Extract the (X, Y) coordinate from the center of the cell holding the provided text.  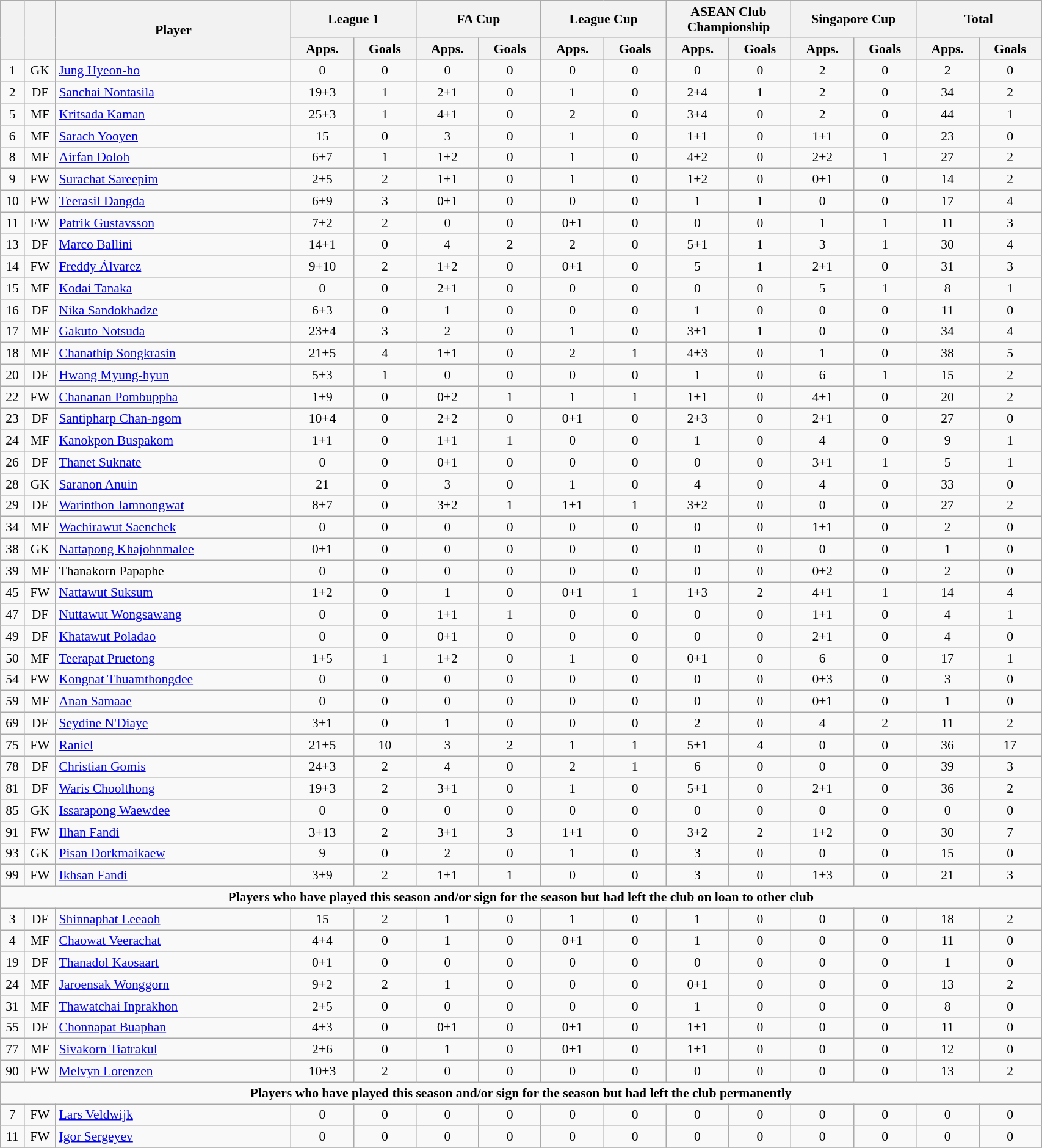
Gakuto Notsuda (173, 332)
3+13 (322, 832)
Wachirawut Saenchek (173, 528)
99 (12, 876)
Kongnat Thuamthongdee (173, 680)
Kritsada Kaman (173, 114)
77 (12, 1050)
Sanchai Nontasila (173, 93)
6+7 (322, 158)
Warinthon Jamnongwat (173, 506)
Thawatchai Inprakhon (173, 1006)
78 (12, 767)
2+6 (322, 1050)
Christian Gomis (173, 767)
Lars Veldwijk (173, 1115)
54 (12, 680)
Nattawut Suksum (173, 593)
12 (947, 1050)
Jaroensak Wonggorn (173, 984)
Player (173, 31)
Freddy Álvarez (173, 267)
Players who have played this season and/or sign for the season but had left the club on loan to other club (521, 898)
24+3 (322, 767)
Total (979, 20)
25+3 (322, 114)
Kanokpon Buspakom (173, 441)
81 (12, 789)
90 (12, 1072)
Pisan Dorkmaikaew (173, 854)
5+3 (322, 376)
9+2 (322, 984)
22 (12, 397)
Melvyn Lorenzen (173, 1072)
6+3 (322, 310)
29 (12, 506)
Ilhan Fandi (173, 832)
Singapore Cup (853, 20)
Seydine N'Diaye (173, 724)
1+5 (322, 658)
Shinnaphat Leeaoh (173, 919)
Chonnapat Buaphan (173, 1028)
4+2 (697, 158)
23+4 (322, 332)
8+7 (322, 506)
0+3 (823, 680)
League Cup (603, 20)
Hwang Myung-hyun (173, 376)
4+4 (322, 941)
ASEAN Club Championship (729, 20)
Marco Ballini (173, 245)
Surachat Sareepim (173, 180)
9+10 (322, 267)
75 (12, 745)
7+2 (322, 223)
Sivakorn Tiatrakul (173, 1050)
10+4 (322, 419)
16 (12, 310)
Airfan Doloh (173, 158)
Thanet Suknate (173, 462)
Anan Samaae (173, 702)
Teerapat Pruetong (173, 658)
Patrik Gustavsson (173, 223)
2+4 (697, 93)
19 (12, 963)
3+9 (322, 876)
FA Cup (479, 20)
Jung Hyeon-ho (173, 71)
Chananan Pombuppha (173, 397)
3+4 (697, 114)
Teerasil Dangda (173, 202)
85 (12, 810)
League 1 (354, 20)
26 (12, 462)
45 (12, 593)
Ikhsan Fandi (173, 876)
6+9 (322, 202)
Saranon Anuin (173, 484)
Thanadol Kaosaart (173, 963)
Khatawut Poladao (173, 636)
1+9 (322, 397)
14+1 (322, 245)
93 (12, 854)
Igor Sergeyev (173, 1137)
Raniel (173, 745)
47 (12, 615)
Thanakorn Papaphe (173, 571)
Players who have played this season and/or sign for the season but had left the club permanently (521, 1093)
Nattapong Khajohnmalee (173, 550)
Chanathip Songkrasin (173, 354)
10+3 (322, 1072)
33 (947, 484)
55 (12, 1028)
Sarach Yooyen (173, 136)
Santipharp Chan-ngom (173, 419)
Issarapong Waewdee (173, 810)
69 (12, 724)
Waris Choolthong (173, 789)
59 (12, 702)
44 (947, 114)
49 (12, 636)
Nuttawut Wongsawang (173, 615)
28 (12, 484)
91 (12, 832)
Kodai Tanaka (173, 288)
Nika Sandokhadze (173, 310)
Chaowat Veerachat (173, 941)
50 (12, 658)
2+3 (697, 419)
